Capture the cell that displays the provided text and extract its [X, Y] central coordinate. 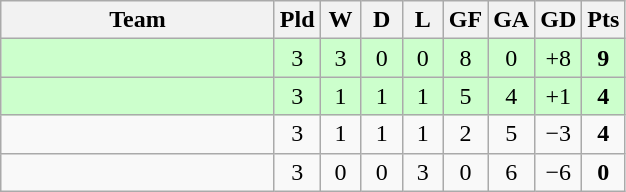
W [340, 20]
+8 [558, 58]
−6 [558, 172]
8 [465, 58]
−3 [558, 134]
GD [558, 20]
Pts [604, 20]
D [382, 20]
GA [512, 20]
Team [138, 20]
2 [465, 134]
6 [512, 172]
GF [465, 20]
L [422, 20]
Pld [297, 20]
9 [604, 58]
+1 [558, 96]
